Return the (X, Y) coordinate for the center point of the cell that contains the specified text.  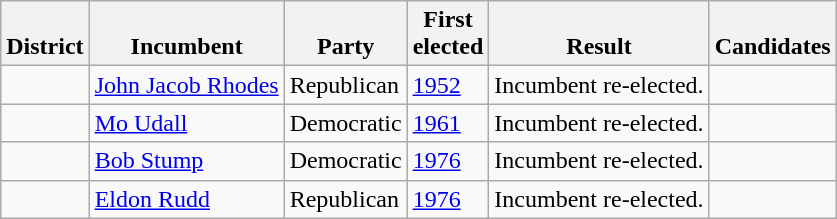
Mo Udall (186, 123)
Result (599, 34)
1961 (448, 123)
Candidates (772, 34)
Bob Stump (186, 161)
John Jacob Rhodes (186, 85)
Incumbent (186, 34)
District (45, 34)
Party (346, 34)
Eldon Rudd (186, 199)
1952 (448, 85)
Firstelected (448, 34)
